Return (x, y) of the center of cell containing provided text 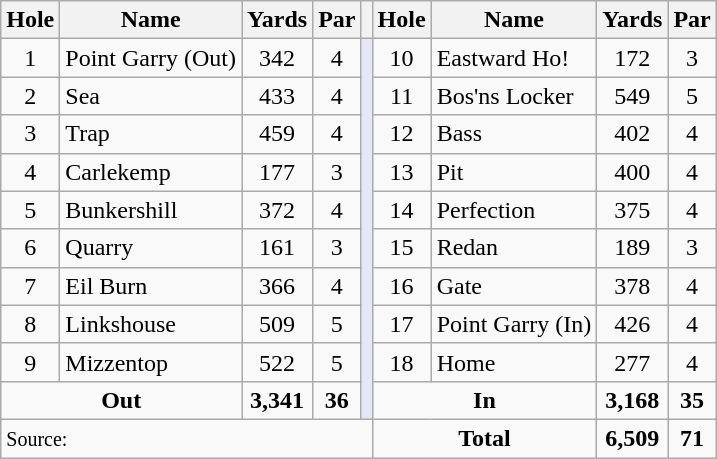
522 (278, 362)
378 (632, 286)
6,509 (632, 438)
342 (278, 58)
10 (402, 58)
277 (632, 362)
Bos'ns Locker (514, 96)
Out (122, 400)
Bass (514, 134)
1 (30, 58)
3,168 (632, 400)
Redan (514, 248)
3,341 (278, 400)
375 (632, 210)
In (484, 400)
Trap (151, 134)
7 (30, 286)
402 (632, 134)
Source: (186, 438)
Perfection (514, 210)
Linkshouse (151, 324)
Quarry (151, 248)
6 (30, 248)
Point Garry (In) (514, 324)
426 (632, 324)
Pit (514, 172)
Carlekemp (151, 172)
366 (278, 286)
509 (278, 324)
400 (632, 172)
17 (402, 324)
172 (632, 58)
Gate (514, 286)
12 (402, 134)
35 (692, 400)
18 (402, 362)
549 (632, 96)
Home (514, 362)
433 (278, 96)
Bunkershill (151, 210)
71 (692, 438)
Mizzentop (151, 362)
36 (337, 400)
459 (278, 134)
8 (30, 324)
Eil Burn (151, 286)
14 (402, 210)
Point Garry (Out) (151, 58)
177 (278, 172)
15 (402, 248)
2 (30, 96)
Sea (151, 96)
Total (484, 438)
9 (30, 362)
11 (402, 96)
372 (278, 210)
16 (402, 286)
13 (402, 172)
189 (632, 248)
161 (278, 248)
Eastward Ho! (514, 58)
